Extract the [x, y] coordinate from the center of the cell holding the provided text.  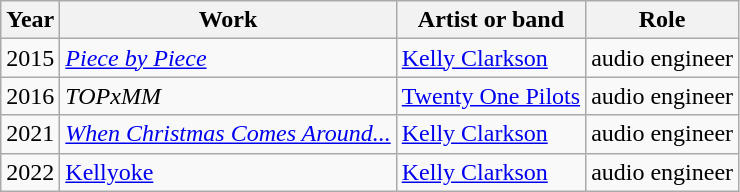
Artist or band [490, 20]
2022 [30, 172]
2016 [30, 96]
Piece by Piece [228, 58]
Year [30, 20]
2021 [30, 134]
Kellyoke [228, 172]
TOPxMM [228, 96]
When Christmas Comes Around... [228, 134]
Role [662, 20]
Work [228, 20]
2015 [30, 58]
Twenty One Pilots [490, 96]
